Return [X, Y] of the center of cell containing provided text 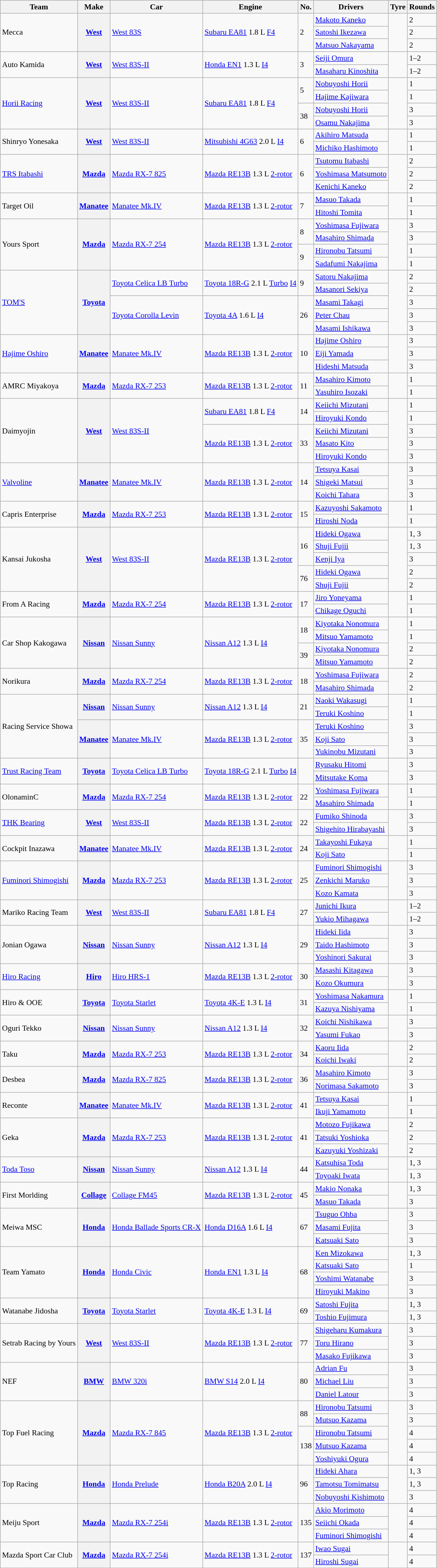
88 [306, 1414]
96 [306, 1484]
Michael Liu [351, 1382]
31 [306, 1003]
Makoto Kaneko [351, 20]
Seiji Omura [351, 58]
Tamotsu Tomimatsu [351, 1484]
27 [306, 912]
Shinryo Yonesaka [39, 141]
Akio Morimoto [351, 1510]
15 [306, 514]
Watanabe Jidosha [39, 1311]
Mitsutake Koma [351, 778]
Seiichi Okada [351, 1523]
10 [306, 353]
Collage FM45 [157, 1195]
Yasumi Fukao [351, 1035]
77 [306, 1343]
Reconte [39, 1105]
Car [157, 7]
Masami Fujita [351, 1228]
Kozo Okumura [351, 983]
Daimyojin [39, 431]
Masanori Sekiya [351, 290]
7 [306, 206]
Yours Sport [39, 245]
Hitoshi Tomita [351, 212]
Kazuyoshi Sakamoto [351, 508]
Sadafumi Nakajima [351, 264]
Naoki Wakasugi [351, 701]
34 [306, 1054]
Yoshimasa Nakamura [351, 996]
THK Bearing [39, 823]
Hiro Racing [39, 977]
Motozo Fujikawa [351, 1125]
Hiroshi Noda [351, 521]
Satoru Nakajima [351, 277]
Car Shop Kakogawa [39, 643]
Toda Toso [39, 1169]
11 [306, 386]
Fumiko Shinoda [351, 816]
Horii Racing [39, 103]
76 [306, 578]
Ken Mizokawa [351, 1253]
26 [306, 315]
Kazuya Nishiyama [351, 1009]
36 [306, 1080]
Peter Chau [351, 315]
Rounds [422, 7]
Mazda Sport Car Club [39, 1555]
Top Fuel Racing [39, 1433]
TRS Itabashi [39, 174]
Toyota Corolla Levin [157, 315]
Yoshinori Sakurai [351, 957]
Jonian Ogawa [39, 945]
Tsutomu Itabashi [351, 161]
Katsuhisa Toda [351, 1163]
Toru Hirano [351, 1343]
Masashi Kitagawa [351, 970]
Oguri Tekko [39, 1029]
From A Racing [39, 604]
Michiko Hashimoto [351, 148]
Masako Fujikawa [351, 1356]
Kenji Iya [351, 559]
Tyre [398, 7]
Hiro & OOE [39, 1003]
17 [306, 604]
135 [306, 1523]
Hajime Kajiwara [351, 97]
Koichi Nishikawa [351, 1022]
Yoshimasa Matsumoto [351, 174]
Matsuo Nakayama [351, 45]
Zenkichi Maruko [351, 881]
Engine [250, 7]
Taku [39, 1054]
5 [306, 90]
Yoshiyuki Ogura [351, 1459]
Meiwa MSC [39, 1228]
Ikuji Yamamoto [351, 1112]
Jiro Yoneyama [351, 598]
Valvoline [39, 483]
Masaharu Kinoshita [351, 71]
30 [306, 977]
BMW S14 2.0 L I4 [250, 1381]
137 [306, 1555]
Kaoru Iida [351, 1048]
Adrian Fu [351, 1369]
West 83S [157, 32]
80 [306, 1381]
Cockpit Inazawa [39, 848]
Takayoshi Fukaya [351, 842]
Akihiro Matsuda [351, 135]
Eiji Yamada [351, 354]
TOM'S [39, 302]
Satoshi Ikezawa [351, 32]
Masato Kito [351, 444]
32 [306, 1029]
33 [306, 444]
Hiro [94, 977]
Make [94, 7]
Mecca [39, 32]
Iwao Sugai [351, 1549]
Chikage Oguchi [351, 611]
Daniel Latour [351, 1395]
BMW 320i [157, 1381]
Kazuyuki Yoshizaki [351, 1150]
35 [306, 739]
Shigeharu Kumakura [351, 1330]
25 [306, 881]
Capris Enterprise [39, 514]
Osamu Nakajima [351, 123]
Shigehito Hirabayashi [351, 829]
Satoshi Fujita [351, 1304]
Setrab Racing by Yours [39, 1343]
BMW [94, 1381]
Mazda RX-7 845 [157, 1433]
Junichi Ikura [351, 906]
Toshio Fujimura [351, 1317]
Hideshi Matsuda [351, 367]
Norimasa Sakamoto [351, 1086]
Hiroyuki Makino [351, 1292]
Masami Ishikawa [351, 328]
29 [306, 945]
Auto Kamida [39, 65]
21 [306, 707]
Meiju Sport [39, 1523]
Racing Service Showa [39, 726]
Yukinobu Mizutani [351, 752]
First Morlding [39, 1195]
Hiroshi Sugai [351, 1562]
Shigeki Matsui [351, 482]
Mariko Racing Team [39, 912]
Hiro HRS-1 [157, 977]
8 [306, 232]
Yasuhiro Isozaki [351, 392]
Honda B20A 2.0 L I4 [250, 1484]
Trust Racing Team [39, 771]
Yukio Mihagawa [351, 919]
Makio Nonaka [351, 1189]
Koichi Tahara [351, 495]
Norikura [39, 682]
44 [306, 1169]
AMRC Miyakoya [39, 386]
Honda D16A 1.6 L I4 [250, 1228]
No. [306, 7]
69 [306, 1311]
38 [306, 116]
Masami Takagi [351, 303]
138 [306, 1446]
Honda Ballade Sports CR-X [157, 1228]
Collage [94, 1195]
Honda Civic [157, 1272]
NEF [39, 1381]
Drivers [351, 7]
Team Yamato [39, 1272]
Nobuyoshi Kishimoto [351, 1497]
Kenichi Kaneko [351, 187]
Tsuguo Ohba [351, 1215]
OlonaminC [39, 797]
24 [306, 848]
Kozo Kamata [351, 893]
Honda Prelude [157, 1484]
Geka [39, 1137]
Tatsuki Yoshioka [351, 1137]
16 [306, 547]
Team [39, 7]
68 [306, 1272]
Hideki Ahara [351, 1471]
67 [306, 1228]
Taido Hashimoto [351, 945]
39 [306, 656]
Target Oil [39, 206]
Kansai Jukosha [39, 559]
Koichi Iwaki [351, 1060]
Desbea [39, 1080]
Yoshimi Watanabe [351, 1279]
Mitsubishi 4G63 2.0 L I4 [250, 141]
Ryusaku Hitomi [351, 765]
Toyota 4A 1.6 L I4 [250, 315]
Toyoaki Iwata [351, 1176]
Top Racing [39, 1484]
45 [306, 1195]
Hideki Iida [351, 932]
